Find where the given text appears and provide that cell's center as (x, y) coordinate. 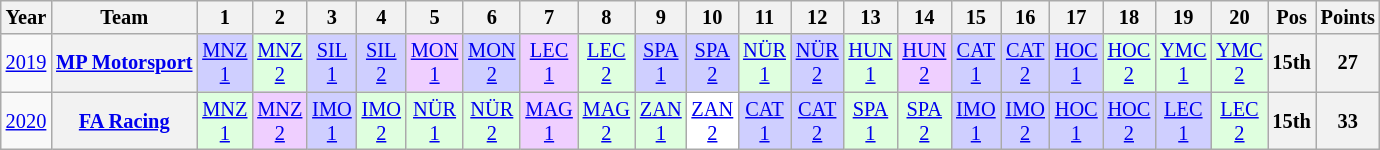
MAG2 (606, 121)
18 (1130, 17)
16 (1026, 17)
13 (871, 17)
19 (1183, 17)
MON1 (434, 63)
YMC1 (1183, 63)
SIL2 (382, 63)
11 (764, 17)
27 (1348, 63)
5 (434, 17)
YMC2 (1239, 63)
MON2 (492, 63)
9 (661, 17)
MAG1 (548, 121)
Year (26, 17)
Team (124, 17)
33 (1348, 121)
8 (606, 17)
ZAN1 (661, 121)
2019 (26, 63)
20 (1239, 17)
7 (548, 17)
12 (818, 17)
SIL1 (332, 63)
14 (924, 17)
2020 (26, 121)
HUN2 (924, 63)
3 (332, 17)
FA Racing (124, 121)
6 (492, 17)
HUN1 (871, 63)
2 (280, 17)
Pos (1292, 17)
4 (382, 17)
15 (976, 17)
10 (713, 17)
MP Motorsport (124, 63)
Points (1348, 17)
17 (1076, 17)
ZAN2 (713, 121)
1 (224, 17)
